Return [x, y] of the center of cell containing provided text 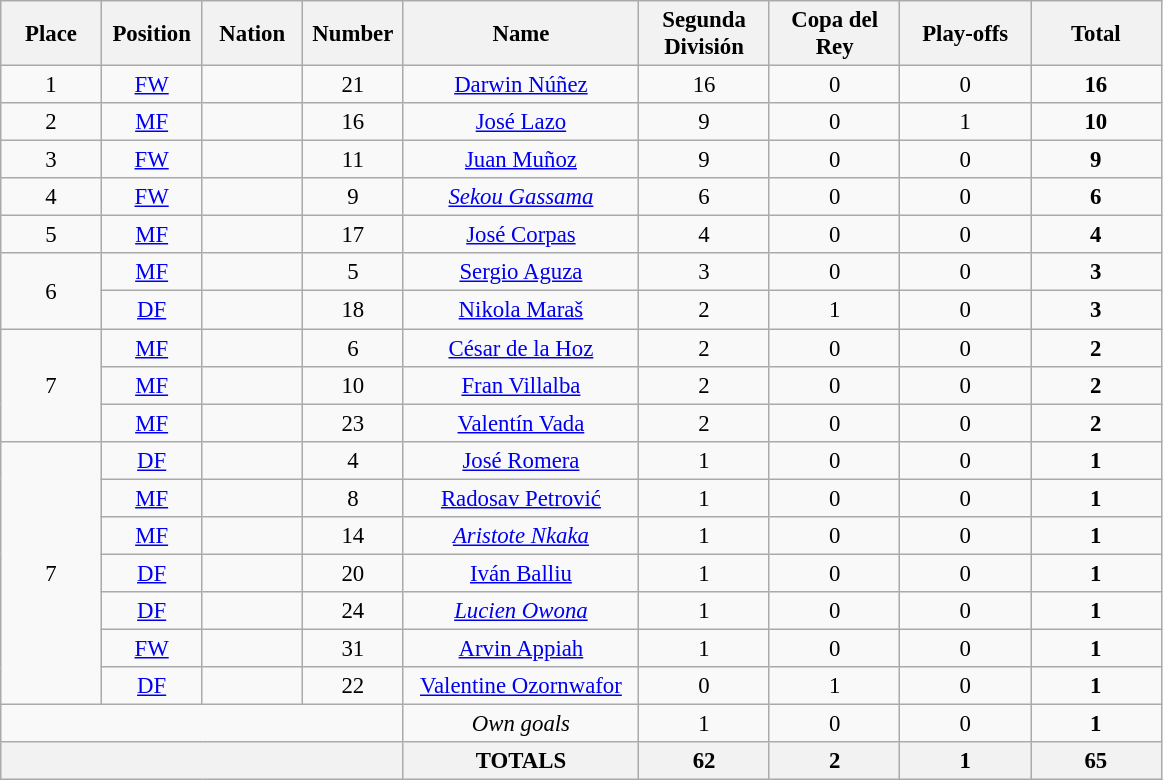
Aristote Nkaka [521, 536]
31 [354, 648]
65 [1096, 761]
Number [354, 34]
8 [354, 498]
23 [354, 423]
Segunda División [704, 34]
Arvin Appiah [521, 648]
24 [354, 611]
Play-offs [966, 34]
Place [52, 34]
11 [354, 160]
José Romera [521, 460]
18 [354, 310]
Iván Balliu [521, 573]
22 [354, 686]
Copa del Rey [834, 34]
20 [354, 573]
Valentine Ozornwafor [521, 686]
TOTALS [521, 761]
Nikola Maraš [521, 310]
José Corpas [521, 235]
Own goals [521, 724]
Valentín Vada [521, 423]
Lucien Owona [521, 611]
César de la Hoz [521, 348]
José Lazo [521, 122]
Position [152, 34]
17 [354, 235]
Sergio Aguza [521, 273]
Radosav Petrović [521, 498]
Fran Villalba [521, 385]
Total [1096, 34]
Nation [252, 34]
62 [704, 761]
Darwin Núñez [521, 85]
Name [521, 34]
Sekou Gassama [521, 197]
Juan Muñoz [521, 160]
14 [354, 536]
21 [354, 85]
